Output the [X, Y] coordinate of the center of the cell containing the given text.  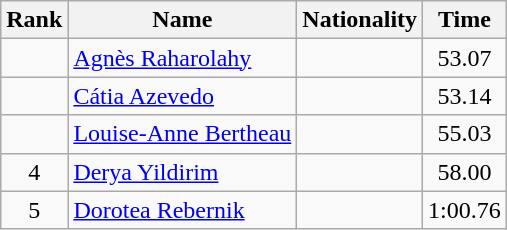
Derya Yildirim [182, 172]
Agnès Raharolahy [182, 58]
1:00.76 [465, 210]
4 [34, 172]
5 [34, 210]
Time [465, 20]
53.07 [465, 58]
Cátia Azevedo [182, 96]
53.14 [465, 96]
55.03 [465, 134]
Louise-Anne Bertheau [182, 134]
Rank [34, 20]
58.00 [465, 172]
Dorotea Rebernik [182, 210]
Nationality [360, 20]
Name [182, 20]
